Determine the (X, Y) coordinate at the center of the cell enclosing the given text.  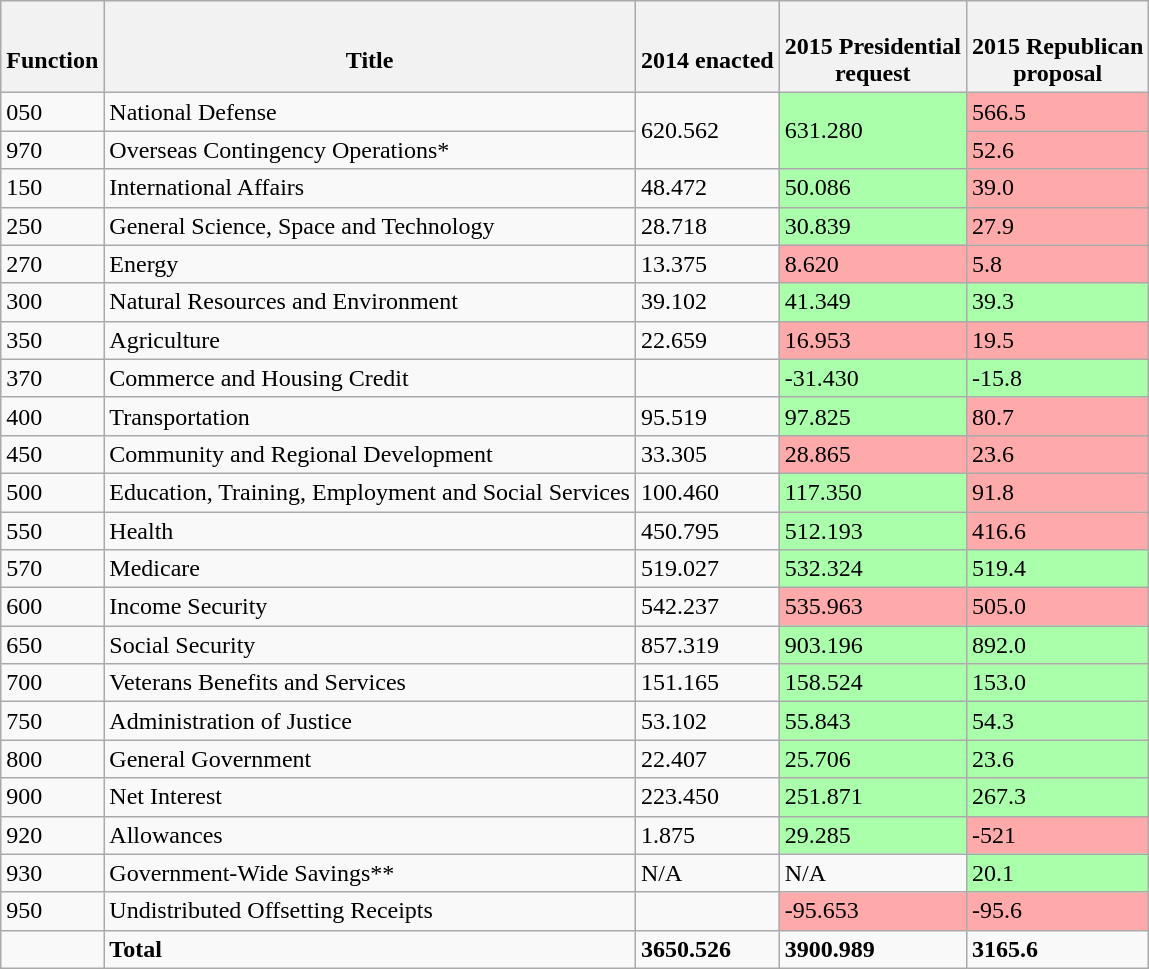
3650.526 (707, 949)
29.285 (872, 835)
519.4 (1057, 569)
950 (52, 911)
500 (52, 492)
2015 Presidentialrequest (872, 47)
16.953 (872, 340)
5.8 (1057, 264)
Allowances (370, 835)
Natural Resources and Environment (370, 302)
300 (52, 302)
117.350 (872, 492)
223.450 (707, 797)
33.305 (707, 454)
-15.8 (1057, 378)
52.6 (1057, 150)
2014 enacted (707, 47)
80.7 (1057, 416)
-95.6 (1057, 911)
600 (52, 607)
1.875 (707, 835)
Agriculture (370, 340)
Income Security (370, 607)
450.795 (707, 531)
Total (370, 949)
-31.430 (872, 378)
-521 (1057, 835)
91.8 (1057, 492)
8.620 (872, 264)
39.3 (1057, 302)
95.519 (707, 416)
Commerce and Housing Credit (370, 378)
Administration of Justice (370, 721)
350 (52, 340)
13.375 (707, 264)
General Government (370, 759)
Title (370, 47)
550 (52, 531)
450 (52, 454)
900 (52, 797)
19.5 (1057, 340)
800 (52, 759)
970 (52, 150)
892.0 (1057, 645)
Social Security (370, 645)
270 (52, 264)
153.0 (1057, 683)
700 (52, 683)
Veterans Benefits and Services (370, 683)
857.319 (707, 645)
158.524 (872, 683)
519.027 (707, 569)
97.825 (872, 416)
54.3 (1057, 721)
30.839 (872, 226)
Overseas Contingency Operations* (370, 150)
903.196 (872, 645)
150 (52, 188)
39.102 (707, 302)
Medicare (370, 569)
920 (52, 835)
Transportation (370, 416)
512.193 (872, 531)
267.3 (1057, 797)
620.562 (707, 131)
22.659 (707, 340)
370 (52, 378)
650 (52, 645)
28.865 (872, 454)
532.324 (872, 569)
39.0 (1057, 188)
050 (52, 112)
22.407 (707, 759)
53.102 (707, 721)
50.086 (872, 188)
International Affairs (370, 188)
750 (52, 721)
930 (52, 873)
631.280 (872, 131)
400 (52, 416)
416.6 (1057, 531)
Undistributed Offsetting Receipts (370, 911)
100.460 (707, 492)
251.871 (872, 797)
3900.989 (872, 949)
Education, Training, Employment and Social Services (370, 492)
Function (52, 47)
48.472 (707, 188)
505.0 (1057, 607)
55.843 (872, 721)
General Science, Space and Technology (370, 226)
-95.653 (872, 911)
2015 Republicanproposal (1057, 47)
Net Interest (370, 797)
Community and Regional Development (370, 454)
41.349 (872, 302)
25.706 (872, 759)
Health (370, 531)
National Defense (370, 112)
570 (52, 569)
27.9 (1057, 226)
542.237 (707, 607)
250 (52, 226)
Government-Wide Savings** (370, 873)
566.5 (1057, 112)
Energy (370, 264)
3165.6 (1057, 949)
151.165 (707, 683)
20.1 (1057, 873)
535.963 (872, 607)
28.718 (707, 226)
